Return the (x, y) coordinate for the center point of the cell that contains the specified text.  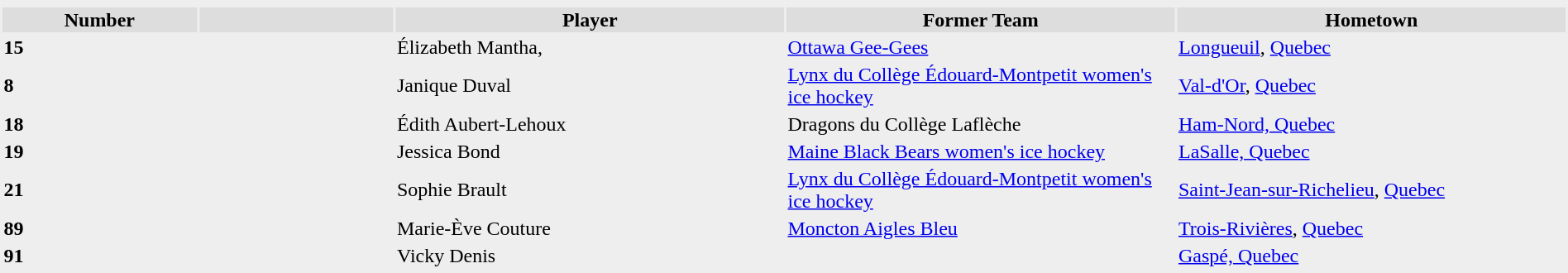
Sophie Brault (590, 190)
Marie-Ève Couture (590, 228)
Ottawa Gee-Gees (981, 47)
Gaspé, Quebec (1372, 256)
Janique Duval (590, 86)
Val-d'Or, Quebec (1372, 86)
LaSalle, Quebec (1372, 151)
Élizabeth Mantha, (590, 47)
Maine Black Bears women's ice hockey (981, 151)
Moncton Aigles Bleu (981, 228)
Hometown (1372, 20)
Former Team (981, 20)
Ham-Nord, Quebec (1372, 124)
Player (590, 20)
18 (99, 124)
89 (99, 228)
Jessica Bond (590, 151)
Number (99, 20)
Saint-Jean-sur-Richelieu, Quebec (1372, 190)
Édith Aubert-Lehoux (590, 124)
Trois-Rivières, Quebec (1372, 228)
15 (99, 47)
Vicky Denis (590, 256)
8 (99, 86)
19 (99, 151)
Dragons du Collège Laflèche (981, 124)
Longueuil, Quebec (1372, 47)
21 (99, 190)
91 (99, 256)
